Output the (x, y) coordinate of the center of the cell containing the given text.  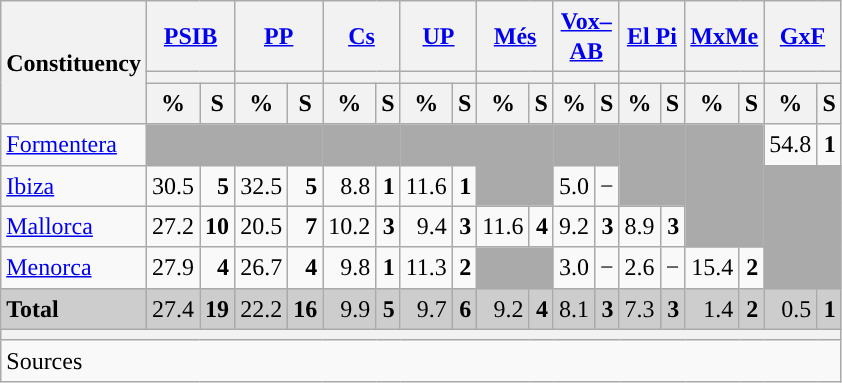
El Pi (652, 36)
16 (306, 308)
Constituency (74, 62)
9.4 (426, 226)
Formentera (74, 144)
1.4 (712, 308)
5.0 (574, 186)
54.8 (790, 144)
19 (218, 308)
Menorca (74, 268)
27.2 (172, 226)
PSIB (190, 36)
7.3 (640, 308)
Cs (362, 36)
0.5 (790, 308)
32.5 (262, 186)
9.7 (426, 308)
MxMe (724, 36)
8.8 (350, 186)
9.9 (350, 308)
Més (516, 36)
Vox–AB (586, 36)
7 (306, 226)
Sources (422, 360)
UP (438, 36)
15.4 (712, 268)
3.0 (574, 268)
GxF (802, 36)
Total (74, 308)
Ibiza (74, 186)
27.4 (172, 308)
8.1 (574, 308)
6 (464, 308)
27.9 (172, 268)
26.7 (262, 268)
30.5 (172, 186)
9.8 (350, 268)
2.6 (640, 268)
22.2 (262, 308)
10 (218, 226)
8.9 (640, 226)
20.5 (262, 226)
Mallorca (74, 226)
PP (279, 36)
11.3 (426, 268)
10.2 (350, 226)
